Capture the cell that displays the provided text and extract its [X, Y] central coordinate. 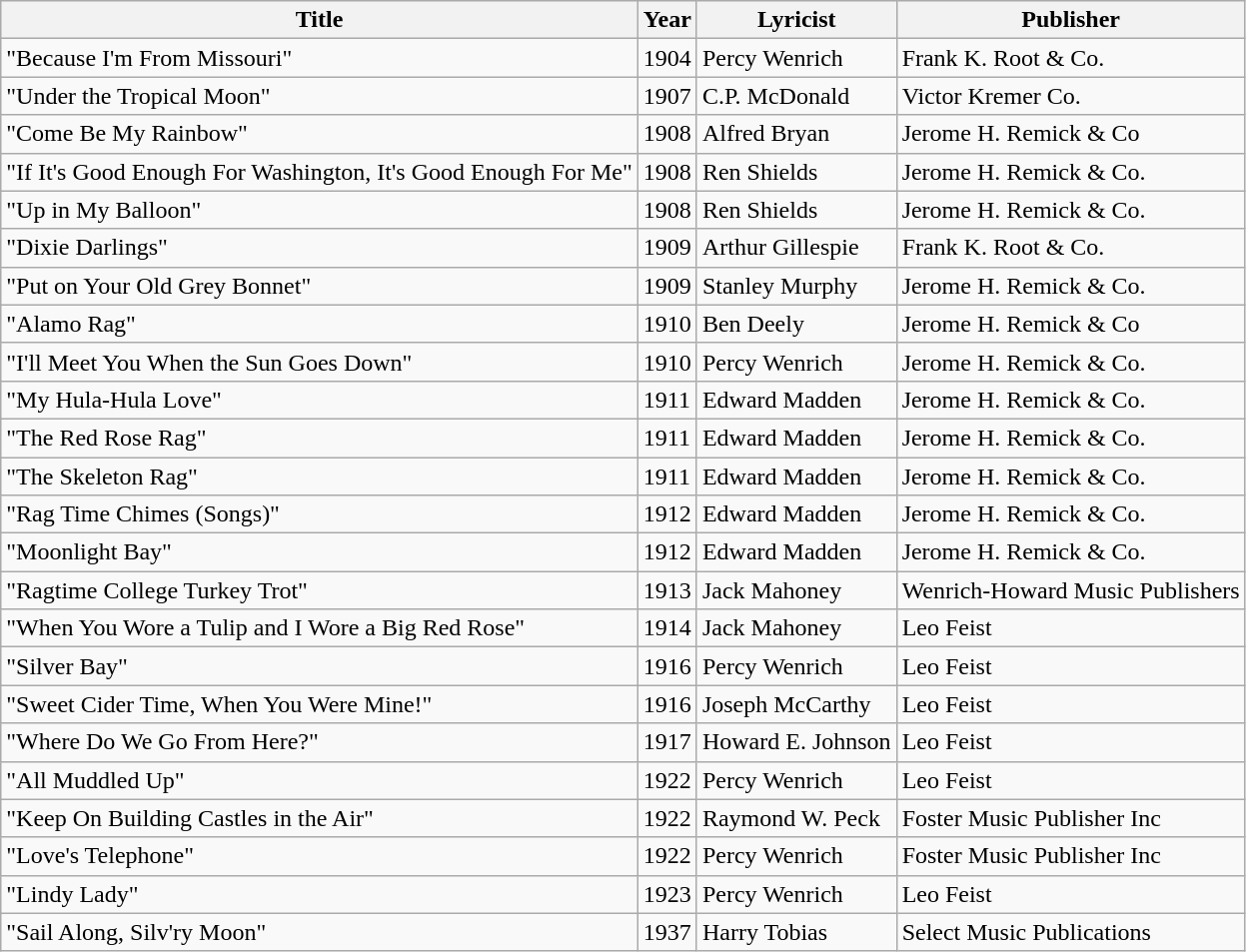
"When You Wore a Tulip and I Wore a Big Red Rose" [320, 628]
"The Red Rose Rag" [320, 438]
"Lindy Lady" [320, 894]
Year [667, 20]
"Up in My Balloon" [320, 210]
Stanley Murphy [796, 286]
Victor Kremer Co. [1071, 96]
Howard E. Johnson [796, 742]
"Moonlight Bay" [320, 552]
C.P. McDonald [796, 96]
"Love's Telephone" [320, 856]
1937 [667, 932]
"Alamo Rag" [320, 324]
"Dixie Darlings" [320, 248]
Joseph McCarthy [796, 704]
1917 [667, 742]
Title [320, 20]
"Where Do We Go From Here?" [320, 742]
"My Hula-Hula Love" [320, 400]
"Rag Time Chimes (Songs)" [320, 514]
Alfred Bryan [796, 134]
Lyricist [796, 20]
1923 [667, 894]
"Come Be My Rainbow" [320, 134]
"Under the Tropical Moon" [320, 96]
"Sweet Cider Time, When You Were Mine!" [320, 704]
"I'll Meet You When the Sun Goes Down" [320, 362]
"Keep On Building Castles in the Air" [320, 818]
Raymond W. Peck [796, 818]
1904 [667, 58]
Wenrich-Howard Music Publishers [1071, 590]
"Ragtime College Turkey Trot" [320, 590]
"If It's Good Enough For Washington, It's Good Enough For Me" [320, 172]
"Sail Along, Silv'ry Moon" [320, 932]
"The Skeleton Rag" [320, 476]
"All Muddled Up" [320, 780]
1907 [667, 96]
Arthur Gillespie [796, 248]
"Put on Your Old Grey Bonnet" [320, 286]
"Because I'm From Missouri" [320, 58]
1914 [667, 628]
Ben Deely [796, 324]
Publisher [1071, 20]
"Silver Bay" [320, 666]
Select Music Publications [1071, 932]
Harry Tobias [796, 932]
1913 [667, 590]
